For the text-containing cell, return its midpoint in (X, Y) coordinate format. 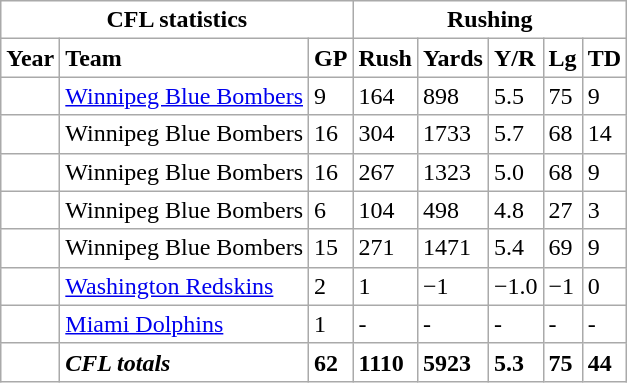
1323 (452, 172)
Washington Redskins (184, 286)
5.7 (516, 134)
5923 (452, 362)
Rush (385, 58)
Yards (452, 58)
0 (604, 286)
267 (385, 172)
164 (385, 96)
Team (184, 58)
5.5 (516, 96)
62 (331, 362)
5.4 (516, 248)
69 (562, 248)
Miami Dolphins (184, 324)
1471 (452, 248)
15 (331, 248)
5.0 (516, 172)
5.3 (516, 362)
3 (604, 210)
CFL statistics (177, 20)
4.8 (516, 210)
104 (385, 210)
CFL totals (184, 362)
Y/R (516, 58)
TD (604, 58)
27 (562, 210)
304 (385, 134)
2 (331, 286)
Rushing (490, 20)
1733 (452, 134)
44 (604, 362)
GP (331, 58)
271 (385, 248)
14 (604, 134)
498 (452, 210)
6 (331, 210)
Lg (562, 58)
1110 (385, 362)
898 (452, 96)
−1.0 (516, 286)
Year (30, 58)
